Detect which cell encompasses the target text, then output its [x, y] center coordinate. 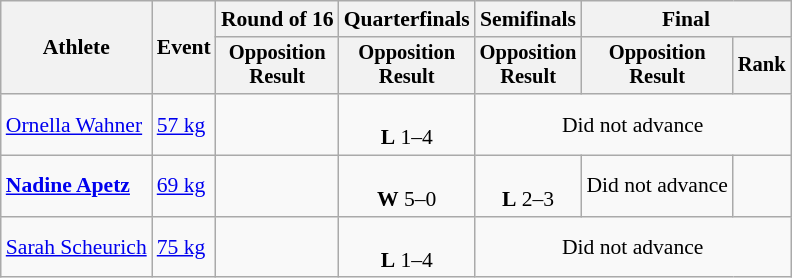
Athlete [76, 48]
Ornella Wahner [76, 124]
Sarah Scheurich [76, 248]
Semifinals [528, 19]
Round of 16 [278, 19]
Rank [762, 66]
Final [686, 19]
69 kg [184, 186]
57 kg [184, 124]
W 5–0 [407, 186]
Quarterfinals [407, 19]
75 kg [184, 248]
L 2–3 [528, 186]
Nadine Apetz [76, 186]
Event [184, 48]
